Provide the [x, y] coordinate of the cell's center where the given text is located.  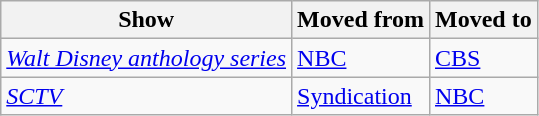
CBS [483, 58]
SCTV [146, 96]
Show [146, 20]
Moved to [483, 20]
Syndication [361, 96]
Moved from [361, 20]
Walt Disney anthology series [146, 58]
